Capture the cell that displays the provided text and extract its [X, Y] central coordinate. 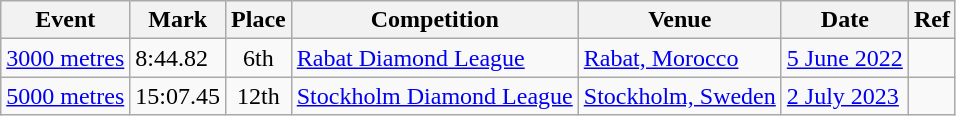
Place [259, 20]
2 July 2023 [844, 96]
8:44.82 [178, 58]
3000 metres [66, 58]
Rabat Diamond League [434, 58]
Venue [680, 20]
Stockholm Diamond League [434, 96]
Event [66, 20]
Ref [932, 20]
5000 metres [66, 96]
12th [259, 96]
Date [844, 20]
15:07.45 [178, 96]
Competition [434, 20]
Mark [178, 20]
5 June 2022 [844, 58]
Stockholm, Sweden [680, 96]
Rabat, Morocco [680, 58]
6th [259, 58]
